Output the (x, y) coordinate of the center of the cell containing the given text.  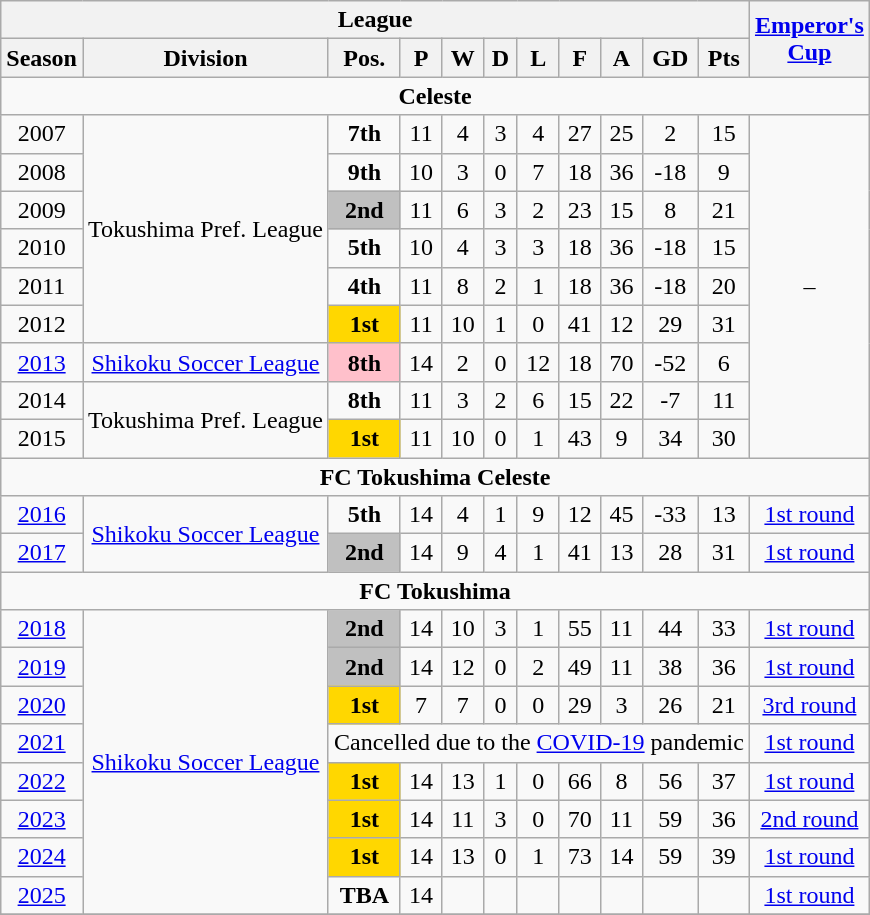
FC Tokushima Celeste (436, 477)
2014 (42, 400)
2013 (42, 362)
Division (205, 58)
Season (42, 58)
2nd round (809, 819)
20 (724, 286)
2025 (42, 895)
Pos. (364, 58)
2017 (42, 553)
L (538, 58)
Cancelled due to the COVID-19 pandemic (538, 743)
Pts (724, 58)
2008 (42, 172)
49 (580, 667)
30 (724, 438)
2021 (42, 743)
W (463, 58)
-33 (670, 515)
GD (670, 58)
44 (670, 629)
2007 (42, 134)
27 (580, 134)
33 (724, 629)
39 (724, 857)
7th (364, 134)
2020 (42, 705)
23 (580, 210)
9th (364, 172)
3rd round (809, 705)
TBA (364, 895)
55 (580, 629)
A (622, 58)
45 (622, 515)
-7 (670, 400)
2016 (42, 515)
2024 (42, 857)
D (501, 58)
73 (580, 857)
2023 (42, 819)
P (421, 58)
28 (670, 553)
FC Tokushima (436, 591)
37 (724, 781)
2019 (42, 667)
22 (622, 400)
League (376, 20)
38 (670, 667)
34 (670, 438)
26 (670, 705)
F (580, 58)
2012 (42, 324)
2011 (42, 286)
Emperor'sCup (809, 39)
2018 (42, 629)
43 (580, 438)
4th (364, 286)
66 (580, 781)
2015 (42, 438)
2009 (42, 210)
-52 (670, 362)
– (809, 286)
Celeste (436, 96)
25 (622, 134)
2010 (42, 248)
2022 (42, 781)
56 (670, 781)
